Find where the given text appears and provide that cell's center as (X, Y) coordinate. 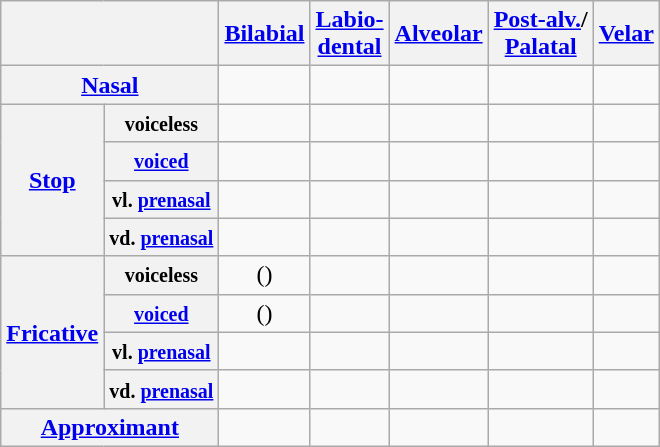
Bilabial (264, 34)
Post-alv./Palatal (540, 34)
Alveolar (438, 34)
Approximant (110, 427)
Velar (626, 34)
Nasal (110, 85)
Stop (52, 180)
Fricative (52, 332)
Labio-dental (350, 34)
